Pinpoint the cell where the given text exists, returning its [X, Y] midpoint coordinate. 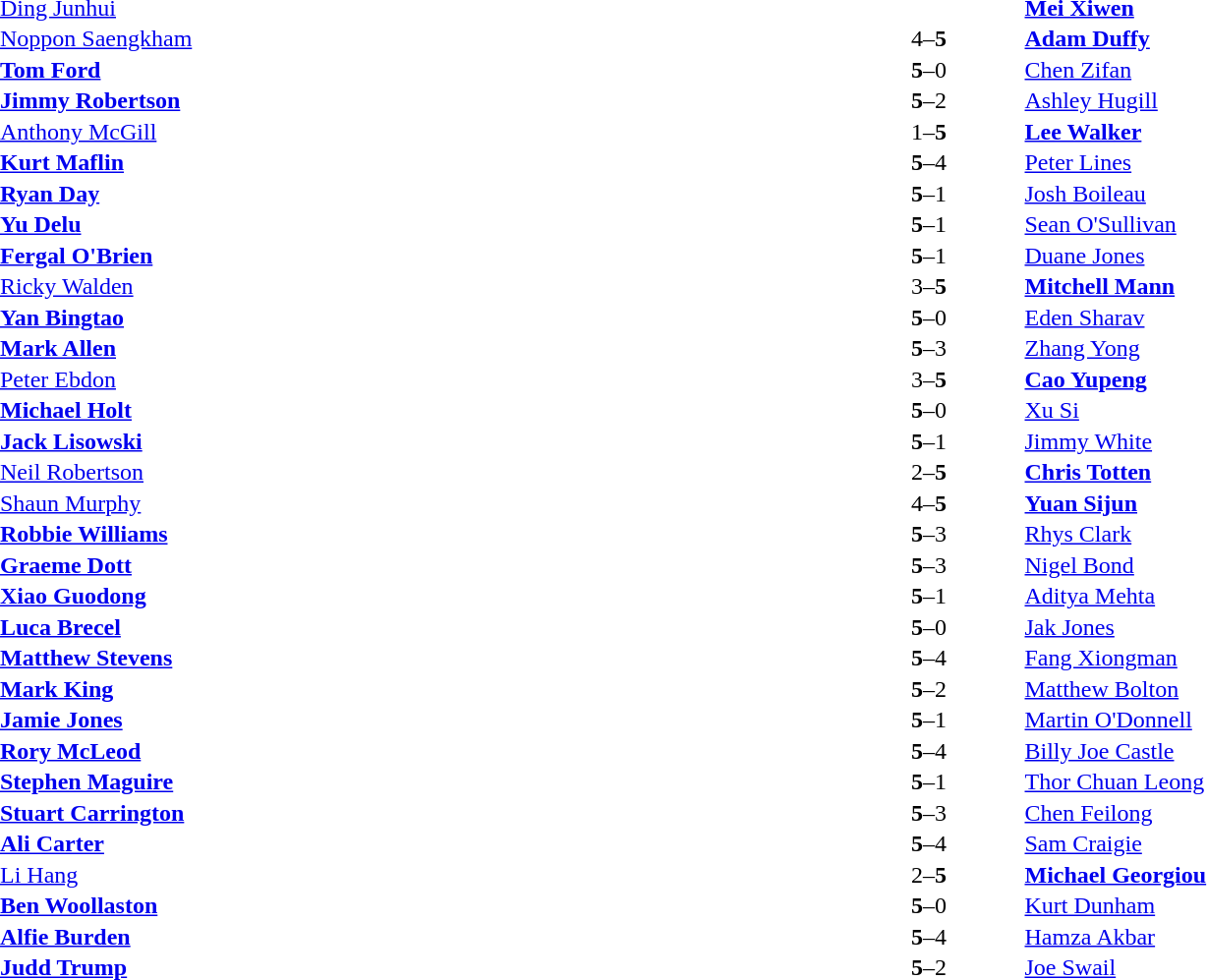
1–5 [928, 132]
